Provide the [X, Y] coordinate of the cell's center where the given text is located.  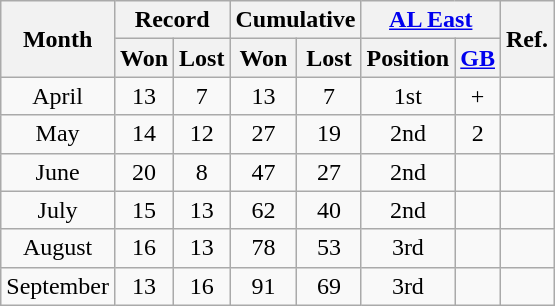
June [58, 172]
2 [478, 134]
62 [264, 210]
September [58, 286]
Record [172, 20]
Ref. [528, 39]
Month [58, 39]
8 [202, 172]
Cumulative [296, 20]
+ [478, 96]
19 [329, 134]
15 [144, 210]
91 [264, 286]
12 [202, 134]
Position [408, 58]
August [58, 248]
May [58, 134]
78 [264, 248]
47 [264, 172]
20 [144, 172]
April [58, 96]
69 [329, 286]
AL East [431, 20]
GB [478, 58]
14 [144, 134]
July [58, 210]
1st [408, 96]
40 [329, 210]
53 [329, 248]
